Find where the given text appears and provide that cell's center as (x, y) coordinate. 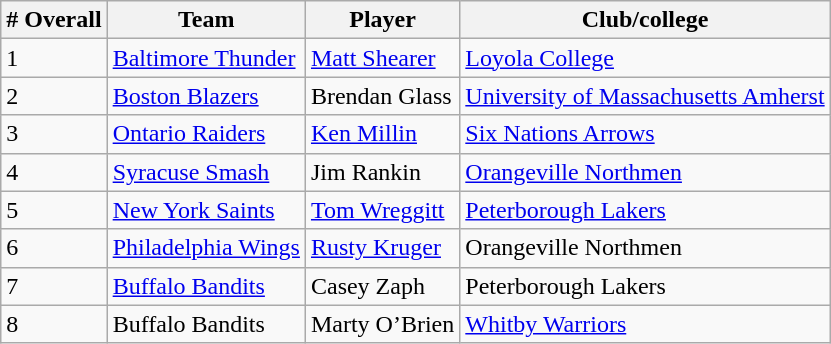
Player (382, 20)
Boston Blazers (206, 96)
University of Massachusetts Amherst (645, 96)
# Overall (54, 20)
3 (54, 134)
Tom Wreggitt (382, 210)
Rusty Kruger (382, 248)
Team (206, 20)
Ontario Raiders (206, 134)
1 (54, 58)
Philadelphia Wings (206, 248)
Loyola College (645, 58)
Brendan Glass (382, 96)
5 (54, 210)
Six Nations Arrows (645, 134)
Ken Millin (382, 134)
New York Saints (206, 210)
2 (54, 96)
6 (54, 248)
4 (54, 172)
7 (54, 286)
Marty O’Brien (382, 324)
Whitby Warriors (645, 324)
8 (54, 324)
Casey Zaph (382, 286)
Matt Shearer (382, 58)
Club/college (645, 20)
Baltimore Thunder (206, 58)
Jim Rankin (382, 172)
Syracuse Smash (206, 172)
